Scan for the cell matching the given text and deliver its [x, y] coordinate at center. 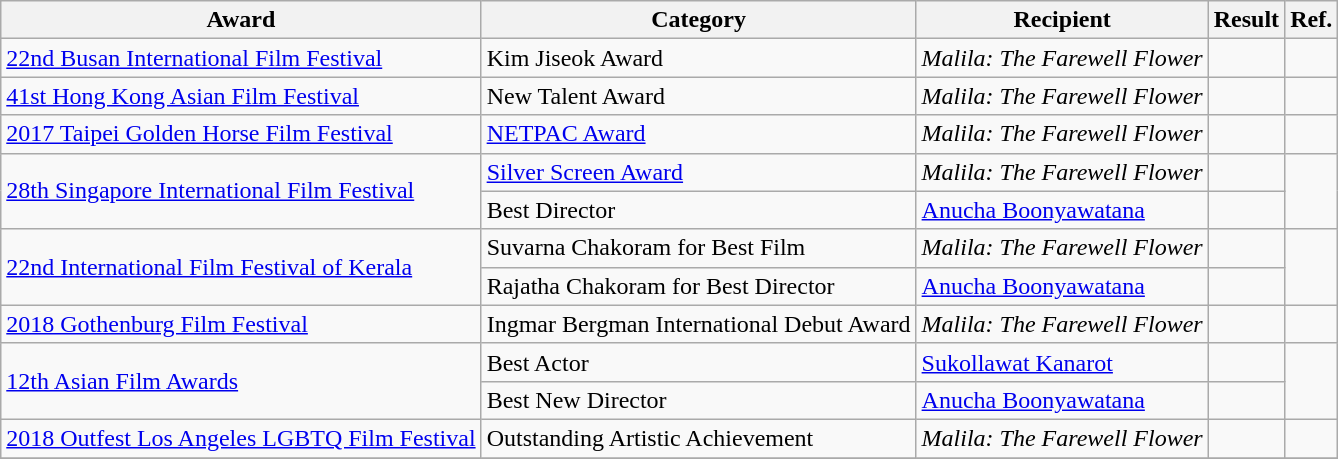
Best New Director [698, 400]
41st Hong Kong Asian Film Festival [241, 96]
2018 Outfest Los Angeles LGBTQ Film Festival [241, 438]
Ref. [1312, 20]
22nd International Film Festival of Kerala [241, 267]
Kim Jiseok Award [698, 58]
Rajatha Chakoram for Best Director [698, 286]
Outstanding Artistic Achievement [698, 438]
Category [698, 20]
New Talent Award [698, 96]
Recipient [1062, 20]
12th Asian Film Awards [241, 381]
Suvarna Chakoram for Best Film [698, 248]
Result [1246, 20]
2017 Taipei Golden Horse Film Festival [241, 134]
Best Director [698, 210]
Sukollawat Kanarot [1062, 362]
Ingmar Bergman International Debut Award [698, 324]
NETPAC Award [698, 134]
22nd Busan International Film Festival [241, 58]
2018 Gothenburg Film Festival [241, 324]
Silver Screen Award [698, 172]
Award [241, 20]
Best Actor [698, 362]
28th Singapore International Film Festival [241, 191]
